Pinpoint the cell where the given text exists, returning its [X, Y] midpoint coordinate. 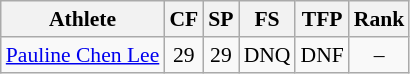
CF [184, 19]
DNF [322, 55]
Pauline Chen Lee [83, 55]
Athlete [83, 19]
DNQ [268, 55]
– [380, 55]
Rank [380, 19]
SP [220, 19]
TFP [322, 19]
FS [268, 19]
